Pinpoint the cell where the given text exists, returning its (X, Y) midpoint coordinate. 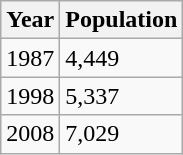
2008 (30, 134)
7,029 (122, 134)
1987 (30, 58)
1998 (30, 96)
5,337 (122, 96)
Population (122, 20)
4,449 (122, 58)
Year (30, 20)
